Output the [X, Y] coordinate of the center of the cell containing the given text.  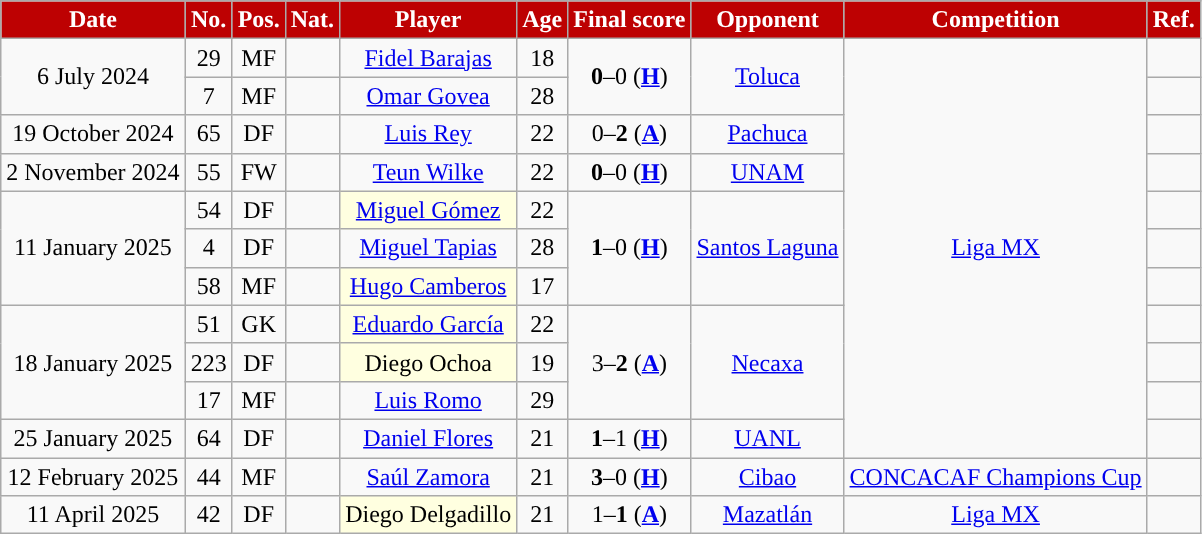
64 [208, 438]
19 [542, 362]
Fidel Barajas [428, 58]
18 January 2025 [93, 362]
44 [208, 477]
Final score [630, 20]
18 [542, 58]
51 [208, 324]
Teun Wilke [428, 172]
Diego Delgadillo [428, 515]
12 February 2025 [93, 477]
Saúl Zamora [428, 477]
4 [208, 248]
Date [93, 20]
1–0 (H) [630, 248]
GK [258, 324]
Toluca [768, 77]
Age [542, 20]
Mazatlán [768, 515]
Necaxa [768, 362]
0–2 (A) [630, 134]
Eduardo García [428, 324]
FW [258, 172]
Miguel Tapias [428, 248]
Miguel Gómez [428, 210]
42 [208, 515]
1–1 (A) [630, 515]
Nat. [312, 20]
25 January 2025 [93, 438]
Pachuca [768, 134]
Hugo Camberos [428, 286]
11 January 2025 [93, 248]
CONCACAF Champions Cup [996, 477]
55 [208, 172]
2 November 2024 [93, 172]
UNAM [768, 172]
Omar Govea [428, 96]
3–2 (A) [630, 362]
Competition [996, 20]
UANL [768, 438]
Pos. [258, 20]
Santos Laguna [768, 248]
Cibao [768, 477]
1–1 (H) [630, 438]
223 [208, 362]
Opponent [768, 20]
Ref. [1174, 20]
Luis Romo [428, 400]
No. [208, 20]
Diego Ochoa [428, 362]
11 April 2025 [93, 515]
7 [208, 96]
Player [428, 20]
6 July 2024 [93, 77]
65 [208, 134]
19 October 2024 [93, 134]
54 [208, 210]
3–0 (H) [630, 477]
Luis Rey [428, 134]
58 [208, 286]
Daniel Flores [428, 438]
